For the text-containing cell, return its midpoint in [x, y] coordinate format. 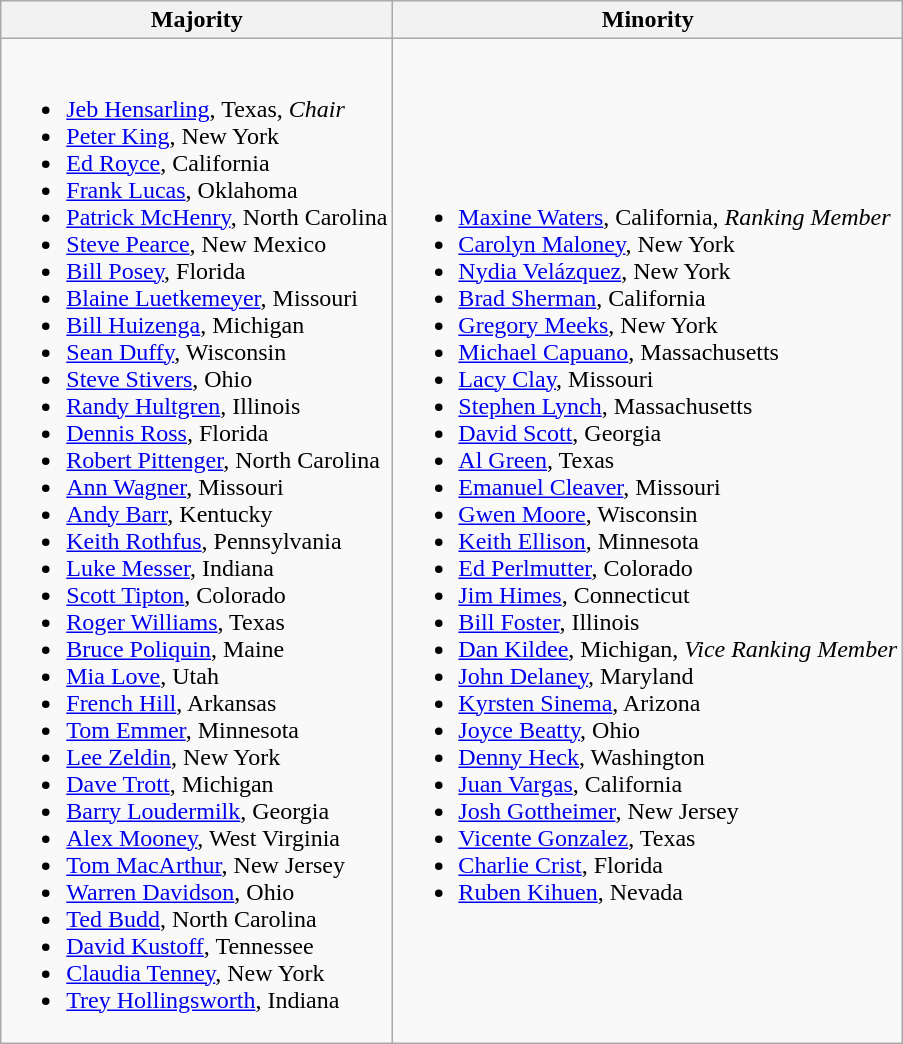
Minority [648, 20]
Majority [197, 20]
